Capture the cell that displays the provided text and extract its (x, y) central coordinate. 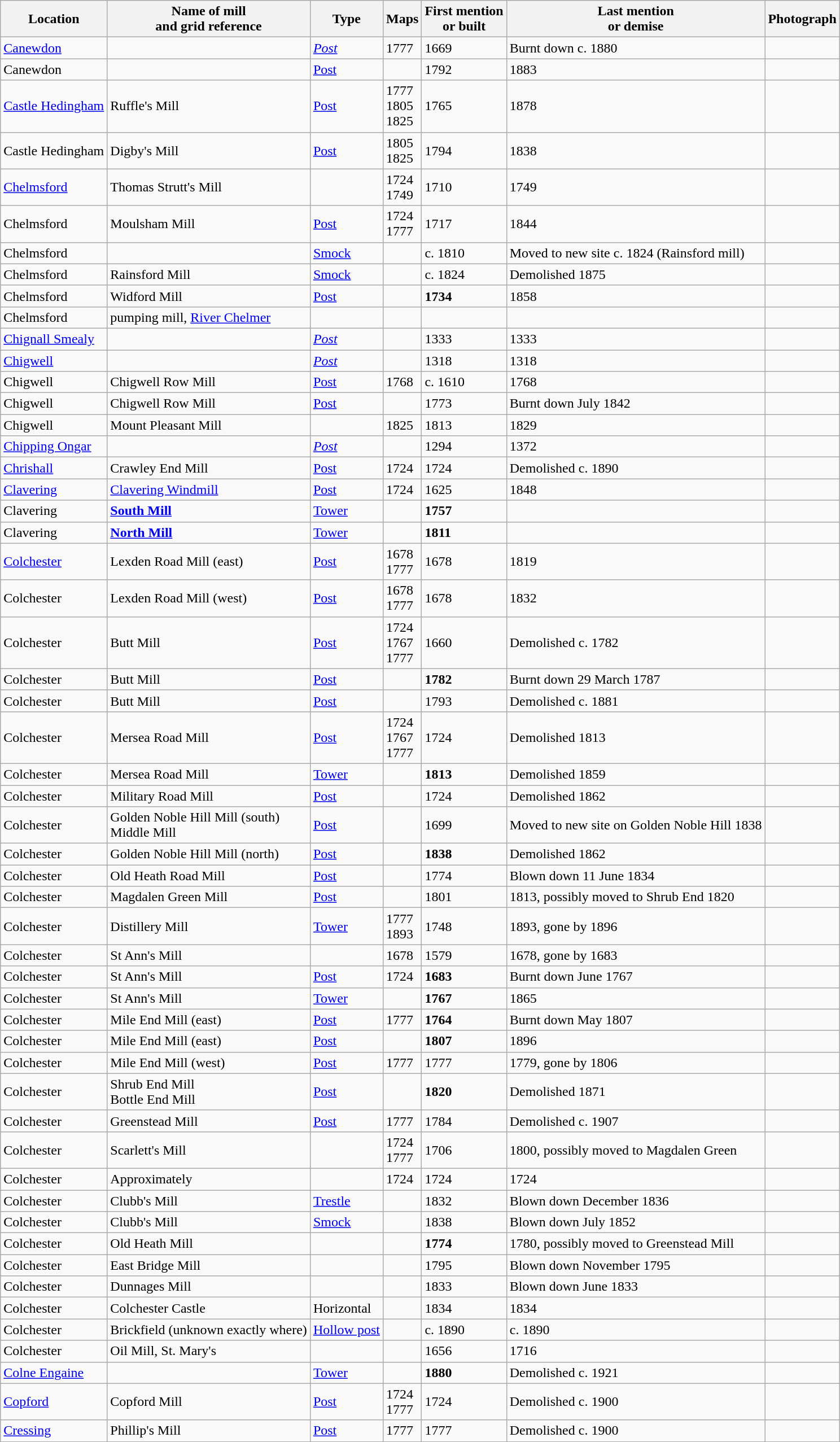
1883 (636, 69)
1757 (464, 511)
Chipping Ongar (54, 447)
Blown down July 1852 (636, 1222)
1660 (464, 643)
1773 (464, 404)
1749 (636, 187)
177718051825 (402, 106)
Demolished 1871 (636, 1092)
Military Road Mill (209, 796)
Blown down November 1795 (636, 1265)
Moved to new site c. 1824 (Rainsford mill) (636, 253)
1784 (464, 1121)
Phillip's Mill (209, 1431)
1625 (464, 490)
Horizontal (347, 1308)
Golden Noble Hill Mill (north) (209, 854)
Burnt down June 1767 (636, 977)
1833 (464, 1287)
Distillery Mill (209, 926)
c. 1810 (464, 253)
1801 (464, 897)
Demolished c. 1782 (636, 643)
1794 (464, 150)
Lexden Road Mill (east) (209, 561)
South Mill (209, 511)
Demolished c. 1907 (636, 1121)
East Bridge Mill (209, 1265)
1829 (636, 425)
1294 (464, 447)
Colchester Castle (209, 1308)
Golden Noble Hill Mill (south) Middle Mill (209, 825)
1683 (464, 977)
Clavering Windmill (209, 490)
1825 (402, 425)
Last mention or demise (636, 19)
Brickfield (unknown exactly where) (209, 1330)
c. 1610 (464, 382)
1896 (636, 1041)
Demolished 1859 (636, 774)
Blown down 11 June 1834 (636, 876)
1880 (464, 1373)
1844 (636, 224)
1764 (464, 1020)
1779, gone by 1806 (636, 1063)
North Mill (209, 532)
Greenstead Mill (209, 1121)
Moved to new site on Golden Noble Hill 1838 (636, 825)
1767 (464, 998)
1579 (464, 955)
Copford (54, 1401)
Blown down June 1833 (636, 1287)
Shrub End MillBottle End Mill (209, 1092)
1811 (464, 532)
Mount Pleasant Mill (209, 425)
1699 (464, 825)
Magdalen Green Mill (209, 897)
1372 (636, 447)
Photograph (802, 19)
Mile End Mill (west) (209, 1063)
Burnt down July 1842 (636, 404)
Burnt down c. 1880 (636, 48)
1793 (464, 701)
Demolished 1875 (636, 274)
1678, gone by 1683 (636, 955)
Rainsford Mill (209, 274)
1878 (636, 106)
1792 (464, 69)
1717 (464, 224)
Demolished c. 1921 (636, 1373)
1820 (464, 1092)
1716 (636, 1351)
1748 (464, 926)
Location (54, 19)
17771893 (402, 926)
Crawley End Mill (209, 468)
Digby's Mill (209, 150)
1765 (464, 106)
Demolished 1813 (636, 737)
1710 (464, 187)
18051825 (402, 150)
1782 (464, 679)
Old Heath Road Mill (209, 876)
1656 (464, 1351)
1780, possibly moved to Greenstead Mill (636, 1244)
First mentionor built (464, 19)
Oil Mill, St. Mary's (209, 1351)
c. 1824 (464, 274)
1795 (464, 1265)
1807 (464, 1041)
Type (347, 19)
Widford Mill (209, 296)
Old Heath Mill (209, 1244)
Copford Mill (209, 1401)
Name of milland grid reference (209, 19)
Blown down December 1836 (636, 1201)
Thomas Strutt's Mill (209, 187)
Burnt down 29 March 1787 (636, 679)
1848 (636, 490)
Demolished c. 1890 (636, 468)
Approximately (209, 1179)
1734 (464, 296)
Colne Engaine (54, 1373)
1893, gone by 1896 (636, 926)
Maps (402, 19)
1669 (464, 48)
1865 (636, 998)
17241749 (402, 187)
Ruffle's Mill (209, 106)
Lexden Road Mill (west) (209, 598)
1819 (636, 561)
Dunnages Mill (209, 1287)
Chrishall (54, 468)
Scarlett's Mill (209, 1150)
1706 (464, 1150)
Burnt down May 1807 (636, 1020)
Trestle (347, 1201)
Moulsham Mill (209, 224)
1858 (636, 296)
1800, possibly moved to Magdalen Green (636, 1150)
pumping mill, River Chelmer (209, 317)
1813, possibly moved to Shrub End 1820 (636, 897)
Hollow post (347, 1330)
Demolished c. 1881 (636, 701)
Cressing (54, 1431)
Chignall Smealy (54, 339)
